For the text-containing cell, return its midpoint in (X, Y) coordinate format. 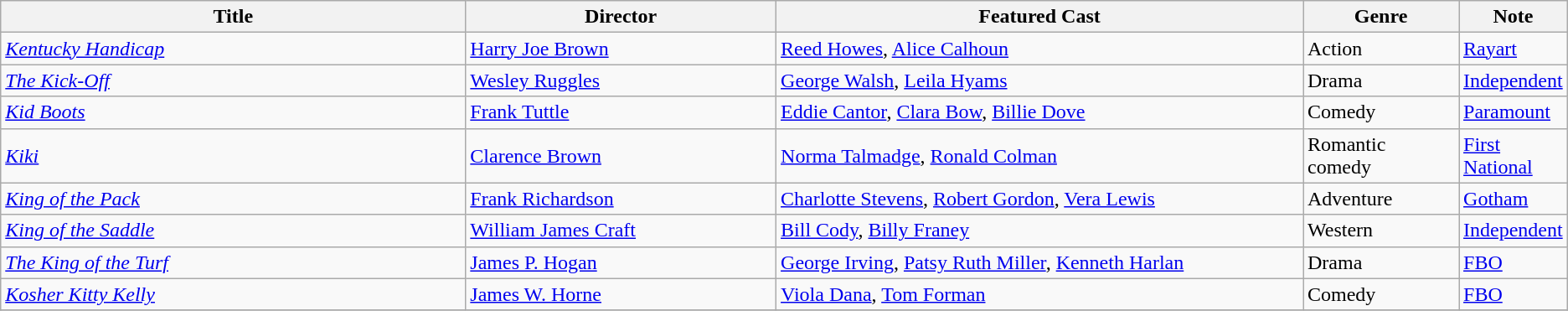
Note (1514, 17)
Western (1381, 231)
The King of the Turf (233, 262)
Director (622, 17)
Norma Talmadge, Ronald Colman (1040, 156)
James P. Hogan (622, 262)
Bill Cody, Billy Franey (1040, 231)
Frank Tuttle (622, 112)
Clarence Brown (622, 156)
Paramount (1514, 112)
Romantic comedy (1381, 156)
Adventure (1381, 199)
Kosher Kitty Kelly (233, 294)
George Irving, Patsy Ruth Miller, Kenneth Harlan (1040, 262)
William James Craft (622, 231)
Charlotte Stevens, Robert Gordon, Vera Lewis (1040, 199)
Eddie Cantor, Clara Bow, Billie Dove (1040, 112)
Wesley Ruggles (622, 80)
Gotham (1514, 199)
Reed Howes, Alice Calhoun (1040, 49)
Harry Joe Brown (622, 49)
The Kick-Off (233, 80)
Title (233, 17)
Action (1381, 49)
Viola Dana, Tom Forman (1040, 294)
Kiki (233, 156)
Kid Boots (233, 112)
George Walsh, Leila Hyams (1040, 80)
Rayart (1514, 49)
James W. Horne (622, 294)
Frank Richardson (622, 199)
King of the Saddle (233, 231)
Featured Cast (1040, 17)
Kentucky Handicap (233, 49)
First National (1514, 156)
King of the Pack (233, 199)
Genre (1381, 17)
